Output the [X, Y] coordinate of the center of the cell containing the given text.  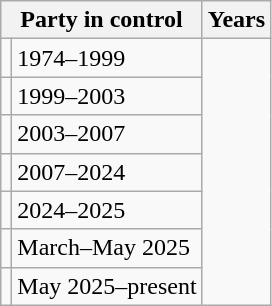
2024–2025 [107, 210]
Years [236, 20]
May 2025–present [107, 286]
1999–2003 [107, 96]
March–May 2025 [107, 248]
1974–1999 [107, 58]
Party in control [102, 20]
2003–2007 [107, 134]
2007–2024 [107, 172]
